Scan for the cell matching the given text and deliver its (X, Y) coordinate at center. 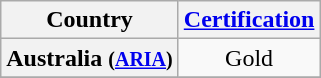
Country (90, 20)
Gold (249, 58)
Australia (ARIA) (90, 58)
Certification (249, 20)
